Determine the (x, y) coordinate at the center of the cell enclosing the given text.  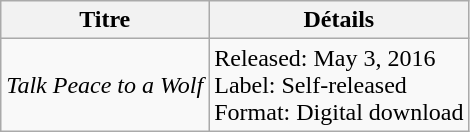
Titre (105, 20)
Détails (339, 20)
Released: May 3, 2016Label: Self-releasedFormat: Digital download (339, 85)
Talk Peace to a Wolf (105, 85)
